Scan for the cell matching the given text and deliver its (X, Y) coordinate at center. 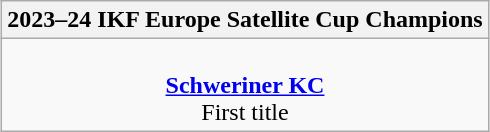
2023–24 IKF Europe Satellite Cup Champions (245, 20)
Schweriner KCFirst title (245, 85)
